Provide the [x, y] coordinate of the cell's center where the given text is located.  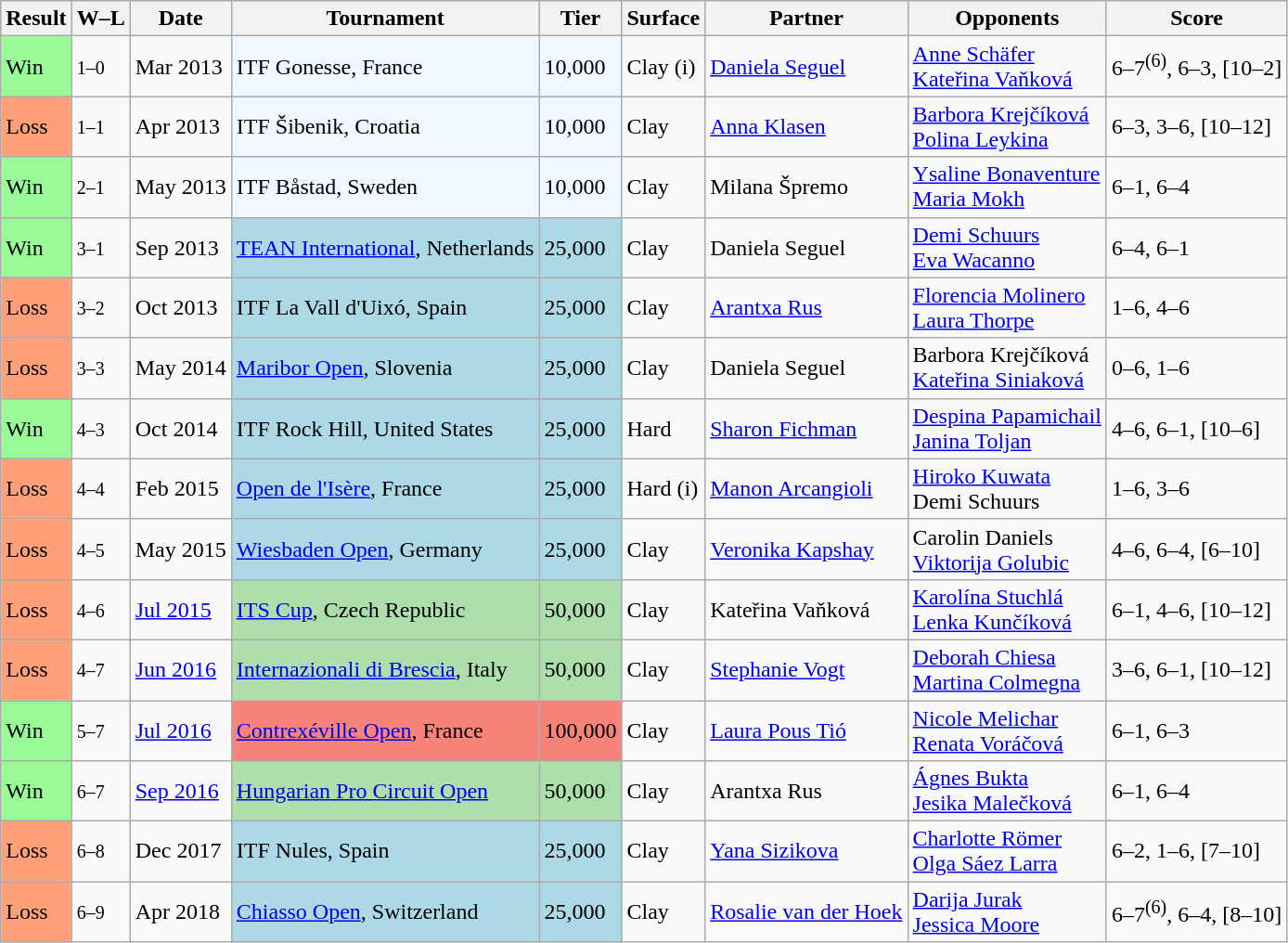
ITS Cup, Czech Republic [385, 609]
Barbora Krejčíková Kateřina Siniaková [1007, 368]
ITF Båstad, Sweden [385, 187]
6–8 [100, 852]
4–5 [100, 549]
May 2015 [180, 549]
Jul 2015 [180, 609]
Jun 2016 [180, 670]
Hungarian Pro Circuit Open [385, 791]
6–1, 4–6, [10–12] [1196, 609]
Despina Papamichail Janina Toljan [1007, 429]
Hard (i) [663, 488]
Surface [663, 19]
Anne Schäfer Kateřina Vaňková [1007, 67]
ITF Nules, Spain [385, 852]
Tournament [385, 19]
3–2 [100, 308]
Ysaline Bonaventure Maria Mokh [1007, 187]
Barbora Krejčíková Polina Leykina [1007, 126]
Demi Schuurs Eva Wacanno [1007, 247]
Sep 2016 [180, 791]
Hard [663, 429]
Feb 2015 [180, 488]
Hiroko Kuwata Demi Schuurs [1007, 488]
Open de l'Isère, France [385, 488]
Carolin Daniels Viktorija Golubic [1007, 549]
4–6 [100, 609]
ITF Gonesse, France [385, 67]
4–7 [100, 670]
6–4, 6–1 [1196, 247]
3–3 [100, 368]
Ágnes Bukta Jesika Malečková [1007, 791]
Wiesbaden Open, Germany [385, 549]
Florencia Molinero Laura Thorpe [1007, 308]
Mar 2013 [180, 67]
Tier [581, 19]
6–7(6), 6–4, [8–10] [1196, 911]
May 2014 [180, 368]
Oct 2014 [180, 429]
1–6, 4–6 [1196, 308]
Charlotte Römer Olga Sáez Larra [1007, 852]
Score [1196, 19]
4–6, 6–1, [10–6] [1196, 429]
1–6, 3–6 [1196, 488]
3–1 [100, 247]
Sharon Fichman [806, 429]
6–9 [100, 911]
Sep 2013 [180, 247]
Rosalie van der Hoek [806, 911]
Internazionali di Brescia, Italy [385, 670]
Jul 2016 [180, 730]
Dec 2017 [180, 852]
6–7(6), 6–3, [10–2] [1196, 67]
1–0 [100, 67]
Deborah Chiesa Martina Colmegna [1007, 670]
Result [36, 19]
Stephanie Vogt [806, 670]
May 2013 [180, 187]
Kateřina Vaňková [806, 609]
0–6, 1–6 [1196, 368]
Laura Pous Tió [806, 730]
4–4 [100, 488]
ITF Rock Hill, United States [385, 429]
Date [180, 19]
6–7 [100, 791]
Nicole Melichar Renata Voráčová [1007, 730]
6–2, 1–6, [7–10] [1196, 852]
Darija Jurak Jessica Moore [1007, 911]
Oct 2013 [180, 308]
5–7 [100, 730]
Maribor Open, Slovenia [385, 368]
3–6, 6–1, [10–12] [1196, 670]
100,000 [581, 730]
Apr 2013 [180, 126]
Apr 2018 [180, 911]
Yana Sizikova [806, 852]
TEAN International, Netherlands [385, 247]
4–6, 6–4, [6–10] [1196, 549]
4–3 [100, 429]
6–3, 3–6, [10–12] [1196, 126]
Partner [806, 19]
Veronika Kapshay [806, 549]
Chiasso Open, Switzerland [385, 911]
Manon Arcangioli [806, 488]
Anna Klasen [806, 126]
2–1 [100, 187]
Karolína Stuchlá Lenka Kunčíková [1007, 609]
Opponents [1007, 19]
ITF La Vall d'Uixó, Spain [385, 308]
6–1, 6–3 [1196, 730]
ITF Šibenik, Croatia [385, 126]
Milana Špremo [806, 187]
1–1 [100, 126]
Contrexéville Open, France [385, 730]
W–L [100, 19]
Clay (i) [663, 67]
